Detect which cell encompasses the target text, then output its (X, Y) center coordinate. 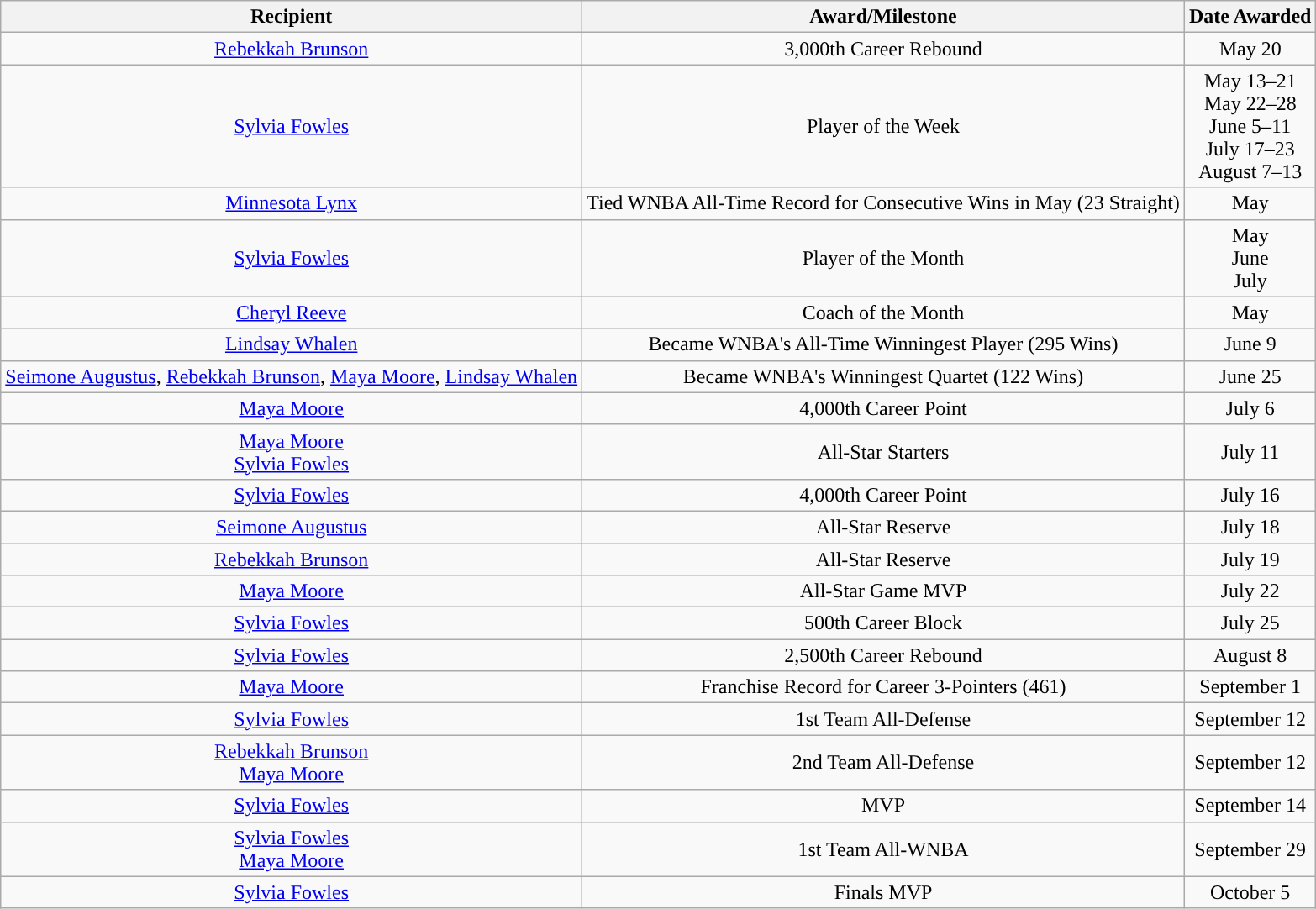
1st Team All-WNBA (884, 849)
Maya MooreSylvia Fowles (292, 452)
Became WNBA's All-Time Winningest Player (295 Wins) (884, 344)
Player of the Month (884, 258)
Seimone Augustus, Rebekkah Brunson, Maya Moore, Lindsay Whalen (292, 376)
July 6 (1250, 408)
September 1 (1250, 687)
Franchise Record for Career 3-Pointers (461) (884, 687)
July 16 (1250, 495)
Player of the Week (884, 126)
Coach of the Month (884, 313)
2,500th Career Rebound (884, 655)
June 25 (1250, 376)
September 14 (1250, 806)
2nd Team All-Defense (884, 763)
Became WNBA's Winningest Quartet (122 Wins) (884, 376)
May June July (1250, 258)
May 13–21 May 22–28 June 5–11 July 17–23 August 7–13 (1250, 126)
Lindsay Whalen (292, 344)
Tied WNBA All-Time Record for Consecutive Wins in May (23 Straight) (884, 203)
MVP (884, 806)
1st Team All-Defense (884, 719)
3,000th Career Rebound (884, 49)
June 9 (1250, 344)
Date Awarded (1250, 17)
Cheryl Reeve (292, 313)
Minnesota Lynx (292, 203)
September 29 (1250, 849)
July 11 (1250, 452)
Sylvia FowlesMaya Moore (292, 849)
Seimone Augustus (292, 527)
All-Star Starters (884, 452)
October 5 (1250, 892)
July 18 (1250, 527)
Recipient (292, 17)
May 20 (1250, 49)
All-Star Game MVP (884, 591)
Rebekkah BrunsonMaya Moore (292, 763)
Award/Milestone (884, 17)
500th Career Block (884, 623)
August 8 (1250, 655)
July 19 (1250, 559)
July 22 (1250, 591)
July 25 (1250, 623)
Finals MVP (884, 892)
